Return the (X, Y) coordinate for the center point of the cell that contains the specified text.  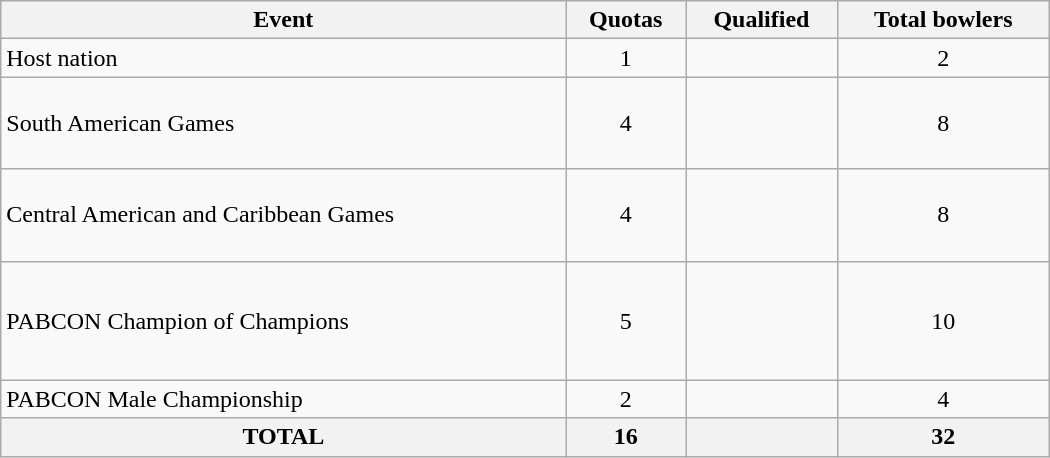
10 (943, 320)
Quotas (626, 20)
Event (284, 20)
PABCON Male Championship (284, 399)
16 (626, 437)
TOTAL (284, 437)
5 (626, 320)
Host nation (284, 58)
South American Games (284, 123)
32 (943, 437)
Central American and Caribbean Games (284, 215)
PABCON Champion of Champions (284, 320)
Qualified (762, 20)
Total bowlers (943, 20)
1 (626, 58)
